Scan for the cell matching the given text and deliver its [x, y] coordinate at center. 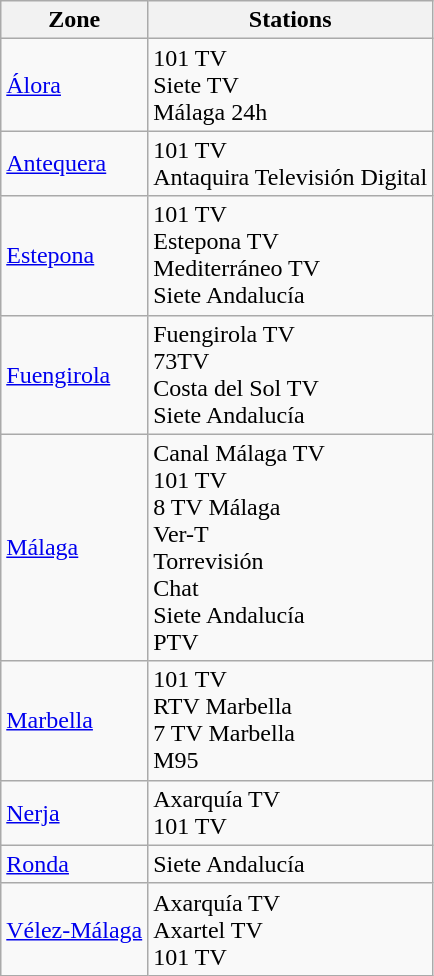
Nerja [74, 812]
Axarquía TVAxartel TV101 TV [290, 929]
Marbella [74, 720]
101 TVRTV Marbella7 TV MarbellaM95 [290, 720]
101 TVSiete TVMálaga 24h [290, 85]
Antequera [74, 164]
Málaga [74, 548]
Stations [290, 20]
Álora [74, 85]
Axarquía TV101 TV [290, 812]
Vélez-Málaga [74, 929]
Siete Andalucía [290, 864]
Estepona [74, 256]
101 TVEstepona TVMediterráneo TVSiete Andalucía [290, 256]
Zone [74, 20]
101 TVAntaquira Televisión Digital [290, 164]
Fuengirola [74, 374]
Ronda [74, 864]
Fuengirola TV73TVCosta del Sol TVSiete Andalucía [290, 374]
Canal Málaga TV101 TV8 TV MálagaVer-TTorrevisiónChatSiete AndalucíaPTV [290, 548]
